Find where the given text appears and provide that cell's center as [X, Y] coordinate. 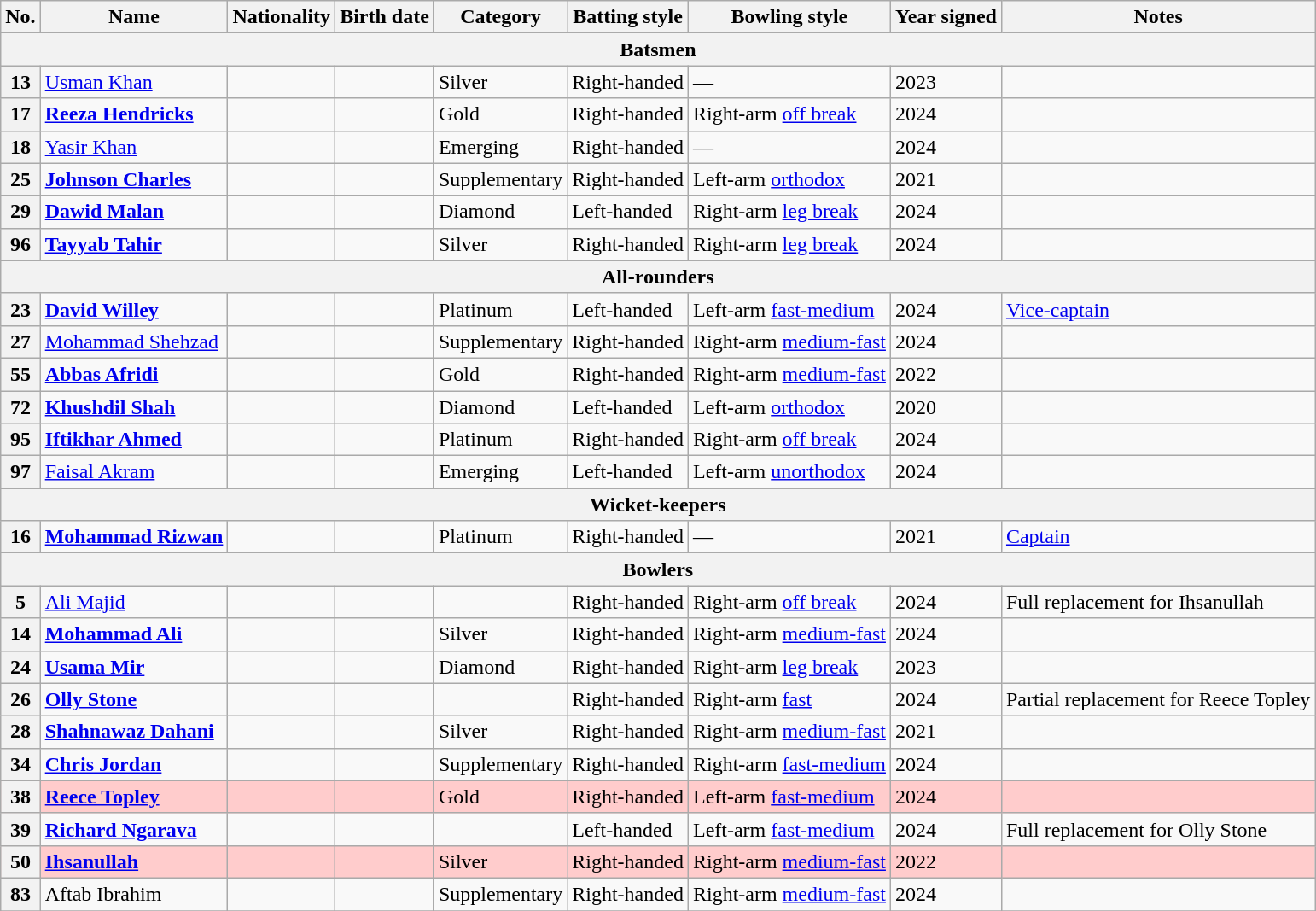
No. [20, 17]
David Willey [134, 309]
Reece Topley [134, 797]
Notes [1157, 17]
5 [20, 602]
Bowlers [658, 569]
28 [20, 732]
Right-arm fast-medium [789, 764]
Faisal Akram [134, 472]
17 [20, 114]
14 [20, 634]
2020 [946, 407]
25 [20, 179]
Birth date [385, 17]
Yasir Khan [134, 147]
Olly Stone [134, 699]
Category [500, 17]
Iftikhar Ahmed [134, 440]
96 [20, 244]
Year signed [946, 17]
Usman Khan [134, 82]
Tayyab Tahir [134, 244]
Nationality [282, 17]
Mohammad Rizwan [134, 537]
Usama Mir [134, 667]
Partial replacement for Reece Topley [1157, 699]
Chris Jordan [134, 764]
Mohammad Ali [134, 634]
Aftab Ibrahim [134, 894]
Bowling style [789, 17]
34 [20, 764]
83 [20, 894]
27 [20, 342]
Ali Majid [134, 602]
Mohammad Shehzad [134, 342]
97 [20, 472]
Full replacement for Olly Stone [1157, 829]
Vice-captain [1157, 309]
16 [20, 537]
26 [20, 699]
29 [20, 212]
Name [134, 17]
18 [20, 147]
Left-arm unorthodox [789, 472]
50 [20, 861]
39 [20, 829]
72 [20, 407]
Reeza Hendricks [134, 114]
Johnson Charles [134, 179]
38 [20, 797]
Shahnawaz Dahani [134, 732]
13 [20, 82]
Richard Ngarava [134, 829]
Dawid Malan [134, 212]
Khushdil Shah [134, 407]
Full replacement for Ihsanullah [1157, 602]
23 [20, 309]
Batsmen [658, 50]
Ihsanullah [134, 861]
Right-arm fast [789, 699]
Wicket-keepers [658, 505]
Captain [1157, 537]
Batting style [628, 17]
95 [20, 440]
55 [20, 374]
Abbas Afridi [134, 374]
24 [20, 667]
All-rounders [658, 277]
